Locate the cell with the specified text and output its (X, Y) center coordinate. 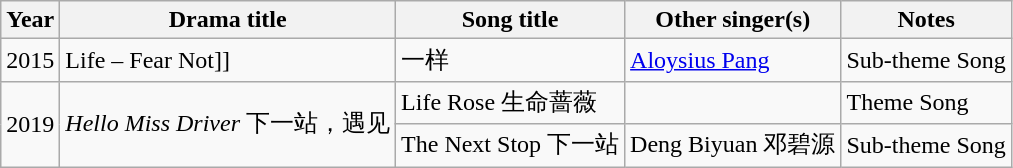
The Next Stop 下一站 (510, 146)
Year (30, 20)
Theme Song (926, 102)
Hello Miss Driver 下一站，遇见 (228, 124)
2015 (30, 60)
Life Rose 生命蔷薇 (510, 102)
Deng Biyuan 邓碧源 (733, 146)
Song title (510, 20)
Aloysius Pang (733, 60)
Drama title (228, 20)
Notes (926, 20)
一样 (510, 60)
2019 (30, 124)
Other singer(s) (733, 20)
Life – Fear Not]] (228, 60)
